For the text-containing cell, return its midpoint in (X, Y) coordinate format. 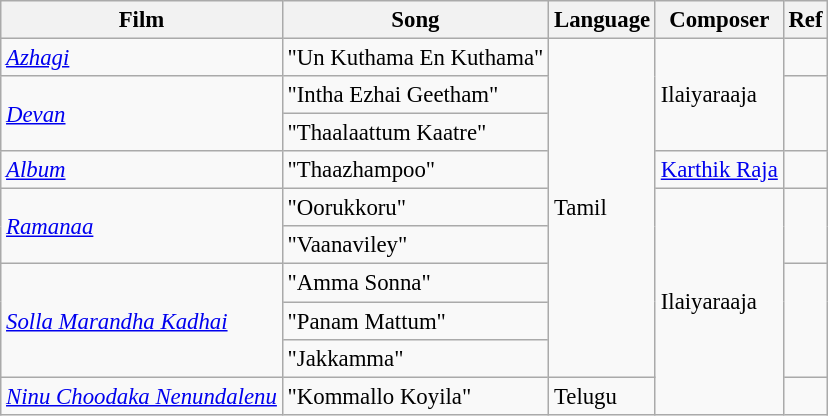
Ninu Choodaka Nenundalenu (142, 396)
Devan (142, 114)
Tamil (602, 208)
Azhagi (142, 58)
Ramanaa (142, 226)
Telugu (602, 396)
"Thaalaattum Kaatre" (415, 133)
"Vaanaviley" (415, 245)
Film (142, 20)
Karthik Raja (719, 170)
Language (602, 20)
Composer (719, 20)
"Intha Ezhai Geetham" (415, 95)
"Thaazhampoo" (415, 170)
"Oorukkoru" (415, 208)
"Un Kuthama En Kuthama" (415, 58)
Ref (806, 20)
Song (415, 20)
"Jakkamma" (415, 358)
"Amma Sonna" (415, 283)
Solla Marandha Kadhai (142, 320)
Album (142, 170)
"Panam Mattum" (415, 321)
"Kommallo Koyila" (415, 396)
